Find where the given text appears and provide that cell's center as (x, y) coordinate. 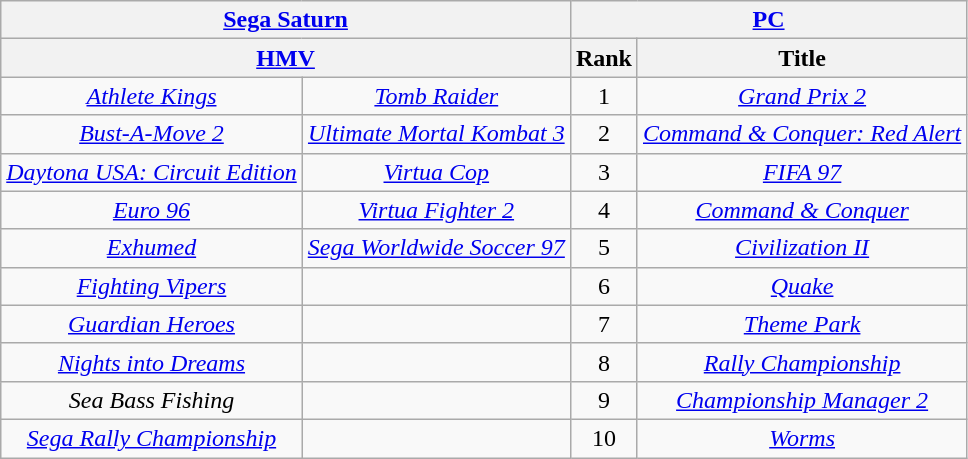
Bust-A-Move 2 (152, 134)
Ultimate Mortal Kombat 3 (436, 134)
Exhumed (152, 248)
2 (604, 134)
7 (604, 324)
Rank (604, 58)
Euro 96 (152, 210)
PC (768, 20)
Tomb Raider (436, 96)
Virtua Fighter 2 (436, 210)
HMV (286, 58)
6 (604, 286)
Rally Championship (802, 362)
Daytona USA: Circuit Edition (152, 172)
10 (604, 438)
Fighting Vipers (152, 286)
Nights into Dreams (152, 362)
Command & Conquer (802, 210)
Sega Saturn (286, 20)
Championship Manager 2 (802, 400)
Theme Park (802, 324)
Sea Bass Fishing (152, 400)
Title (802, 58)
3 (604, 172)
4 (604, 210)
FIFA 97 (802, 172)
Civilization II (802, 248)
Quake (802, 286)
Command & Conquer: Red Alert (802, 134)
1 (604, 96)
5 (604, 248)
8 (604, 362)
Grand Prix 2 (802, 96)
Sega Worldwide Soccer 97 (436, 248)
Sega Rally Championship (152, 438)
Worms (802, 438)
Guardian Heroes (152, 324)
Virtua Cop (436, 172)
9 (604, 400)
Athlete Kings (152, 96)
